Find where the given text appears and provide that cell's center as (x, y) coordinate. 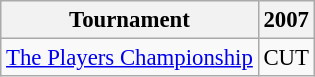
Tournament (130, 20)
2007 (286, 20)
CUT (286, 58)
The Players Championship (130, 58)
